Locate the cell with the specified text and output its (X, Y) center coordinate. 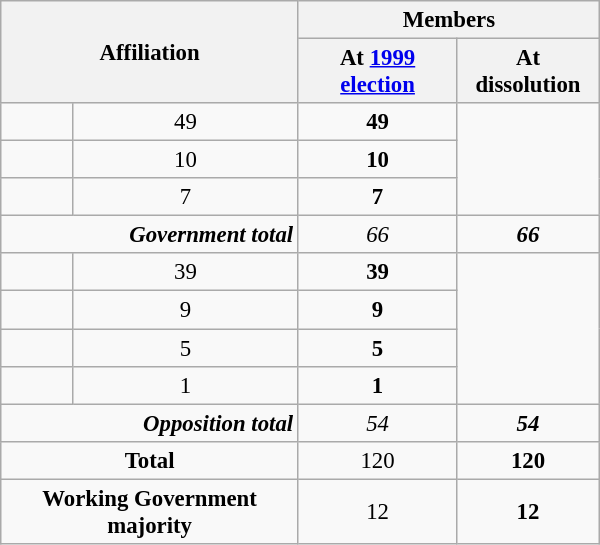
Members (448, 20)
Working Government majority (150, 512)
Affiliation (150, 52)
At 1999 election (377, 72)
Total (150, 460)
At dissolution (528, 72)
Government total (150, 235)
Opposition total (150, 423)
